From the cell containing the given text, extract its center point as (X, Y) coordinate. 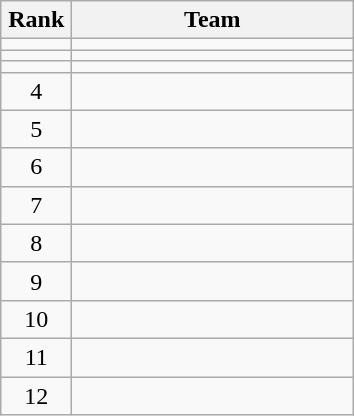
8 (36, 243)
4 (36, 91)
12 (36, 395)
6 (36, 167)
5 (36, 129)
11 (36, 357)
10 (36, 319)
7 (36, 205)
Rank (36, 20)
Team (212, 20)
9 (36, 281)
